Determine the (x, y) coordinate at the center of the cell enclosing the given text.  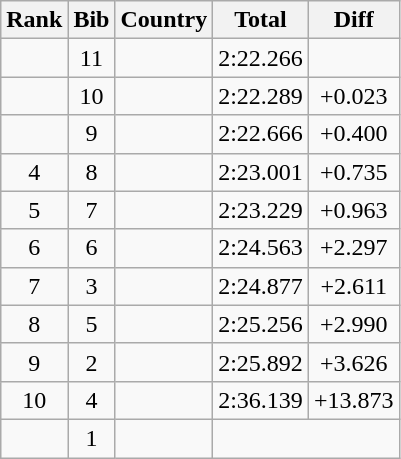
2:24.877 (261, 286)
Bib (92, 20)
+0.963 (354, 210)
+2.611 (354, 286)
2:23.229 (261, 210)
2:22.666 (261, 134)
+2.990 (354, 324)
+0.400 (354, 134)
11 (92, 58)
+2.297 (354, 248)
Rank (34, 20)
Total (261, 20)
2:22.266 (261, 58)
+0.023 (354, 96)
3 (92, 286)
Country (164, 20)
+0.735 (354, 172)
Diff (354, 20)
2:22.289 (261, 96)
2:25.256 (261, 324)
+3.626 (354, 362)
2:25.892 (261, 362)
2:23.001 (261, 172)
+13.873 (354, 400)
2:24.563 (261, 248)
1 (92, 438)
2 (92, 362)
2:36.139 (261, 400)
